Provide the (x, y) coordinate of the cell's center where the given text is located.  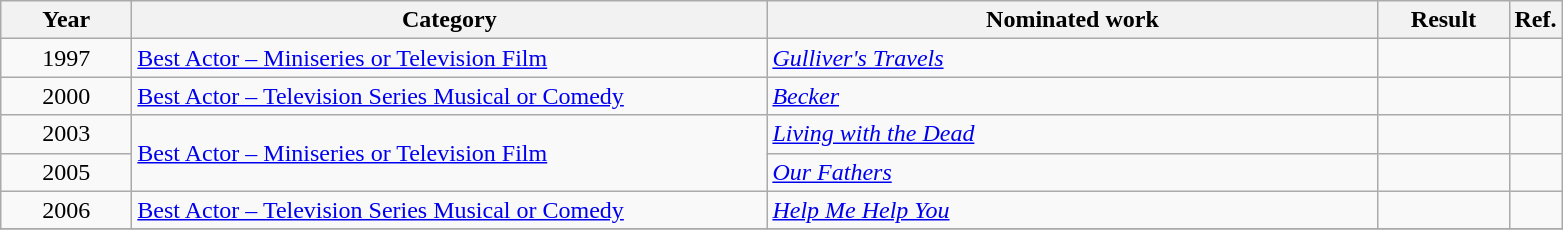
2005 (66, 172)
Help Me Help You (1072, 210)
Living with the Dead (1072, 134)
1997 (66, 58)
Our Fathers (1072, 172)
2000 (66, 96)
Nominated work (1072, 20)
Result (1444, 20)
Ref. (1536, 20)
Category (450, 20)
Year (66, 20)
Gulliver's Travels (1072, 58)
2003 (66, 134)
2006 (66, 210)
Becker (1072, 96)
